Provide the (X, Y) coordinate of the cell's center where the given text is located.  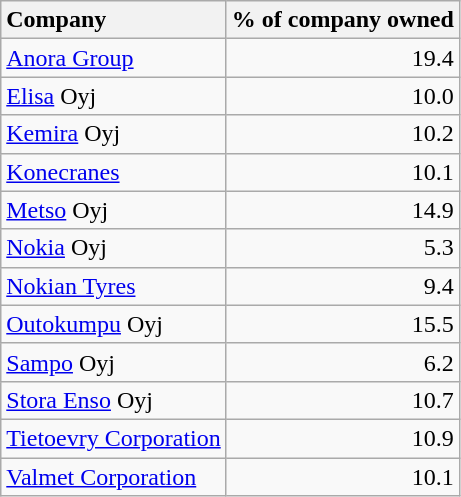
Nokian Tyres (114, 286)
Valmet Corporation (114, 477)
Sampo Oyj (114, 362)
Tietoevry Corporation (114, 438)
15.5 (342, 324)
Kemira Oyj (114, 134)
Metso Oyj (114, 210)
Elisa Oyj (114, 96)
Company (114, 20)
14.9 (342, 210)
Nokia Oyj (114, 248)
Stora Enso Oyj (114, 400)
10.0 (342, 96)
10.7 (342, 400)
10.9 (342, 438)
Konecranes (114, 172)
5.3 (342, 248)
Outokumpu Oyj (114, 324)
6.2 (342, 362)
19.4 (342, 58)
9.4 (342, 286)
% of company owned (342, 20)
10.2 (342, 134)
Anora Group (114, 58)
